Pinpoint the cell where the given text exists, returning its (X, Y) midpoint coordinate. 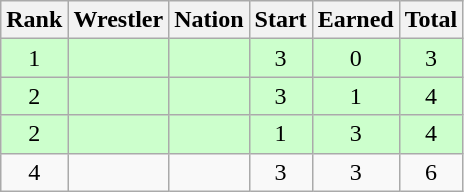
Total (431, 20)
Wrestler (118, 20)
0 (356, 58)
Start (280, 20)
Earned (356, 20)
Nation (209, 20)
6 (431, 172)
Rank (34, 20)
